Output the [x, y] coordinate of the center of the cell containing the given text.  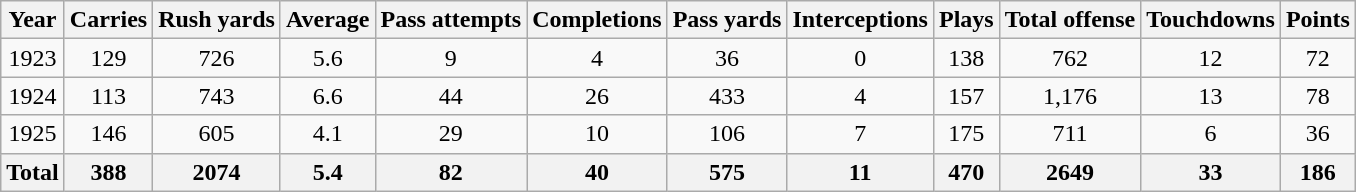
44 [451, 96]
10 [597, 134]
157 [966, 96]
2074 [217, 172]
Interceptions [860, 20]
Total offense [1070, 20]
40 [597, 172]
146 [108, 134]
11 [860, 172]
29 [451, 134]
Completions [597, 20]
470 [966, 172]
Total [33, 172]
13 [1211, 96]
5.4 [328, 172]
5.6 [328, 58]
0 [860, 58]
Plays [966, 20]
113 [108, 96]
106 [727, 134]
72 [1318, 58]
Carries [108, 20]
2649 [1070, 172]
Year [33, 20]
1923 [33, 58]
575 [727, 172]
9 [451, 58]
78 [1318, 96]
388 [108, 172]
605 [217, 134]
4.1 [328, 134]
1,176 [1070, 96]
Rush yards [217, 20]
726 [217, 58]
711 [1070, 134]
6 [1211, 134]
26 [597, 96]
Pass attempts [451, 20]
1924 [33, 96]
33 [1211, 172]
762 [1070, 58]
129 [108, 58]
175 [966, 134]
7 [860, 134]
138 [966, 58]
82 [451, 172]
1925 [33, 134]
6.6 [328, 96]
186 [1318, 172]
Pass yards [727, 20]
Touchdowns [1211, 20]
743 [217, 96]
Points [1318, 20]
433 [727, 96]
12 [1211, 58]
Average [328, 20]
